Find where the given text appears and provide that cell's center as [x, y] coordinate. 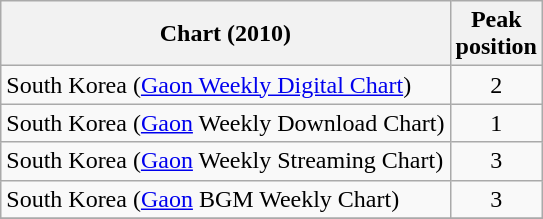
South Korea (Gaon Weekly Streaming Chart) [226, 161]
South Korea (Gaon BGM Weekly Chart) [226, 199]
South Korea (Gaon Weekly Download Chart) [226, 123]
2 [496, 85]
South Korea (Gaon Weekly Digital Chart) [226, 85]
1 [496, 123]
Chart (2010) [226, 34]
Peakposition [496, 34]
